Provide the [X, Y] coordinate of the cell's center where the given text is located.  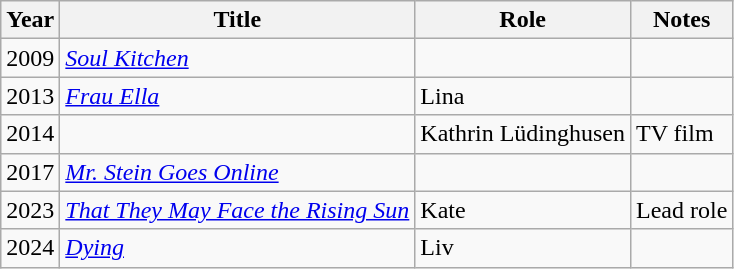
2014 [30, 134]
2017 [30, 172]
Notes [682, 20]
TV film [682, 134]
2024 [30, 248]
Role [523, 20]
Lead role [682, 210]
Lina [523, 96]
2023 [30, 210]
Liv [523, 248]
Mr. Stein Goes Online [238, 172]
Title [238, 20]
2009 [30, 58]
2013 [30, 96]
Kathrin Lüdinghusen [523, 134]
Kate [523, 210]
That They May Face the Rising Sun [238, 210]
Soul Kitchen [238, 58]
Frau Ella [238, 96]
Dying [238, 248]
Year [30, 20]
